Detect which cell encompasses the target text, then output its (X, Y) center coordinate. 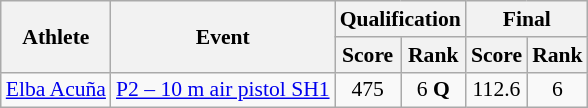
475 (368, 90)
Final (527, 19)
Elba Acuña (56, 90)
6 Q (434, 90)
6 (558, 90)
Event (223, 36)
Qualification (400, 19)
Athlete (56, 36)
P2 – 10 m air pistol SH1 (223, 90)
112.6 (496, 90)
